Detect which cell encompasses the target text, then output its (x, y) center coordinate. 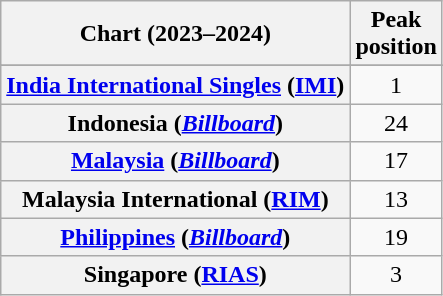
Indonesia (Billboard) (176, 123)
Philippines (Billboard) (176, 237)
Chart (2023–2024) (176, 34)
Malaysia International (RIM) (176, 199)
17 (396, 161)
India International Singles (IMI) (176, 85)
Singapore (RIAS) (176, 275)
24 (396, 123)
Peakposition (396, 34)
Malaysia (Billboard) (176, 161)
13 (396, 199)
3 (396, 275)
1 (396, 85)
19 (396, 237)
